Provide the (X, Y) coordinate of the cell's center where the given text is located.  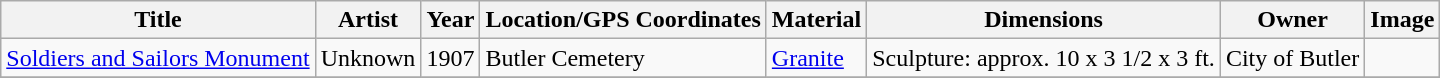
Soldiers and Sailors Monument (158, 58)
1907 (450, 58)
City of Butler (1292, 58)
Location/GPS Coordinates (623, 20)
Image (1402, 20)
Year (450, 20)
Sculpture: approx. 10 x 3 1/2 x 3 ft. (1044, 58)
Artist (368, 20)
Granite (816, 58)
Butler Cemetery (623, 58)
Material (816, 20)
Unknown (368, 58)
Title (158, 20)
Dimensions (1044, 20)
Owner (1292, 20)
